Detect which cell encompasses the target text, then output its [X, Y] center coordinate. 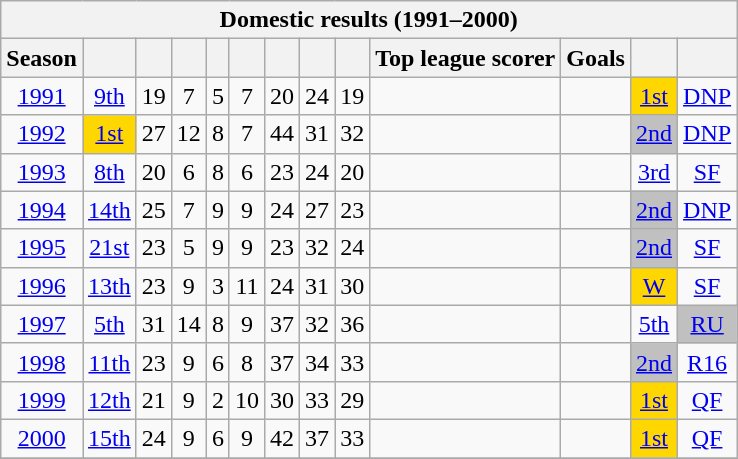
1993 [42, 172]
2000 [42, 438]
Season [42, 58]
21 [154, 400]
13th [109, 286]
29 [352, 400]
RU [708, 324]
1999 [42, 400]
11 [246, 286]
11th [109, 362]
8th [109, 172]
14th [109, 210]
Top league scorer [466, 58]
15th [109, 438]
9th [109, 96]
1996 [42, 286]
W [654, 286]
Domestic results (1991–2000) [369, 20]
44 [282, 134]
42 [282, 438]
1997 [42, 324]
12th [109, 400]
14 [188, 324]
1995 [42, 248]
1992 [42, 134]
Goals [596, 58]
36 [352, 324]
3 [218, 286]
12 [188, 134]
10 [246, 400]
25 [154, 210]
1998 [42, 362]
R16 [708, 362]
34 [318, 362]
2 [218, 400]
21st [109, 248]
1991 [42, 96]
1994 [42, 210]
3rd [654, 172]
